Scan for the cell matching the given text and deliver its (x, y) coordinate at center. 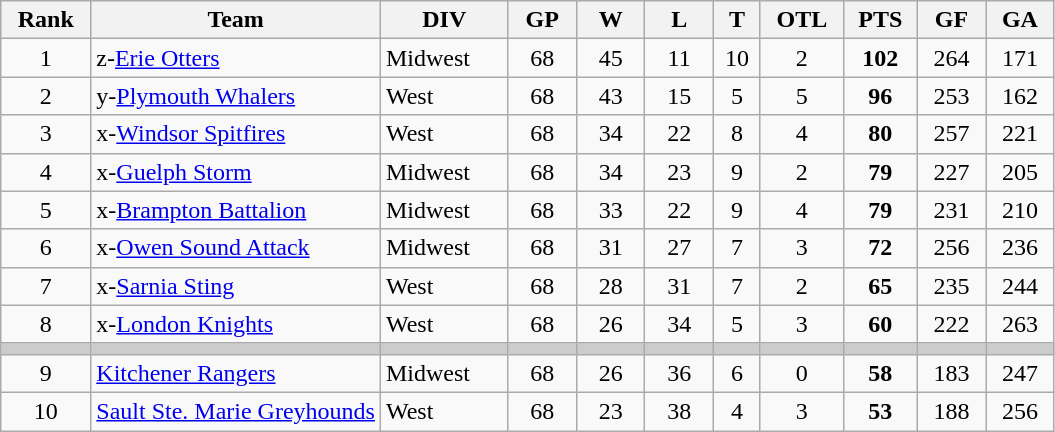
96 (880, 96)
102 (880, 58)
y-Plymouth Whalers (236, 96)
38 (679, 411)
221 (1020, 134)
Team (236, 20)
45 (610, 58)
GP (542, 20)
247 (1020, 373)
205 (1020, 172)
171 (1020, 58)
Sault Ste. Marie Greyhounds (236, 411)
43 (610, 96)
Rank (46, 20)
264 (951, 58)
x-Guelph Storm (236, 172)
15 (679, 96)
x-Windsor Spitfires (236, 134)
28 (610, 286)
231 (951, 210)
188 (951, 411)
T (736, 20)
DIV (444, 20)
235 (951, 286)
58 (880, 373)
53 (880, 411)
33 (610, 210)
36 (679, 373)
0 (802, 373)
244 (1020, 286)
GA (1020, 20)
162 (1020, 96)
OTL (802, 20)
L (679, 20)
236 (1020, 248)
x-Owen Sound Attack (236, 248)
60 (880, 324)
x-Sarnia Sting (236, 286)
222 (951, 324)
x-London Knights (236, 324)
1 (46, 58)
253 (951, 96)
257 (951, 134)
W (610, 20)
GF (951, 20)
11 (679, 58)
210 (1020, 210)
PTS (880, 20)
183 (951, 373)
x-Brampton Battalion (236, 210)
z-Erie Otters (236, 58)
80 (880, 134)
227 (951, 172)
27 (679, 248)
263 (1020, 324)
Kitchener Rangers (236, 373)
65 (880, 286)
72 (880, 248)
